Search for the cell housing the specified text and yield its [X, Y] center coordinate. 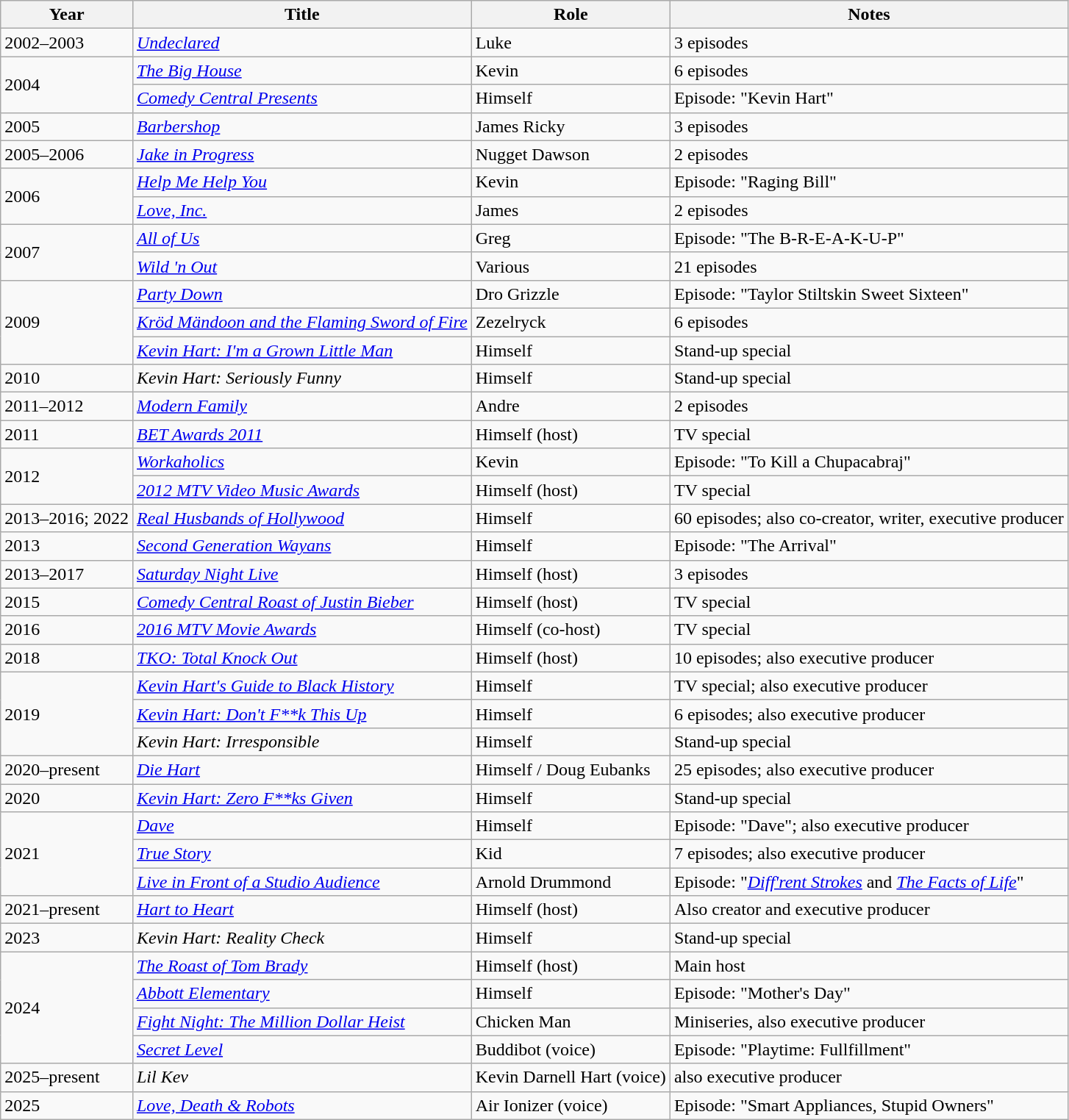
All of Us [301, 238]
Kevin Hart: I'm a Grown Little Man [301, 351]
2021 [67, 854]
Nugget Dawson [571, 154]
Episode: "Kevin Hart" [869, 98]
Lil Kev [301, 1077]
Himself (co-host) [571, 630]
Zezelryck [571, 322]
Kevin Hart: Don't F**k This Up [301, 714]
Live in Front of a Studio Audience [301, 882]
2012 MTV Video Music Awards [301, 490]
2005 [67, 126]
Die Hart [301, 769]
Dave [301, 826]
The Roast of Tom Brady [301, 966]
Fight Night: The Million Dollar Heist [301, 1022]
Various [571, 266]
2016 MTV Movie Awards [301, 630]
2010 [67, 378]
TV special; also executive producer [869, 686]
Arnold Drummond [571, 882]
Episode: "Mother's Day" [869, 994]
Kevin Hart: Seriously Funny [301, 378]
Kevin Darnell Hart (voice) [571, 1077]
Episode: "To Kill a Chupacabraj" [869, 462]
2016 [67, 630]
Workaholics [301, 462]
Year [67, 15]
also executive producer [869, 1077]
Wild 'n Out [301, 266]
Kevin Hart: Irresponsible [301, 742]
Greg [571, 238]
Comedy Central Roast of Justin Bieber [301, 602]
2020 [67, 797]
2005–2006 [67, 154]
7 episodes; also executive producer [869, 854]
TKO: Total Knock Out [301, 658]
Kröd Mändoon and the Flaming Sword of Fire [301, 322]
Episode: "The B-R-E-A-K-U-P" [869, 238]
Kid [571, 854]
True Story [301, 854]
2006 [67, 196]
Secret Level [301, 1049]
2019 [67, 714]
Hart to Heart [301, 910]
2011–2012 [67, 406]
2007 [67, 252]
Andre [571, 406]
25 episodes; also executive producer [869, 769]
2013 [67, 546]
Kevin Hart: Zero F**ks Given [301, 797]
Main host [869, 966]
Episode: "Diff'rent Strokes and The Facts of Life" [869, 882]
Party Down [301, 294]
2004 [67, 85]
Help Me Help You [301, 182]
Barbershop [301, 126]
Chicken Man [571, 1022]
2021–present [67, 910]
Saturday Night Live [301, 574]
Notes [869, 15]
Kevin Hart's Guide to Black History [301, 686]
The Big House [301, 71]
2018 [67, 658]
2013–2017 [67, 574]
2015 [67, 602]
2011 [67, 434]
Love, Death & Robots [301, 1105]
2025–present [67, 1077]
2009 [67, 322]
2025 [67, 1105]
60 episodes; also co-creator, writer, executive producer [869, 518]
Himself / Doug Eubanks [571, 769]
James Ricky [571, 126]
Role [571, 15]
2012 [67, 476]
2024 [67, 1008]
Luke [571, 43]
Love, Inc. [301, 210]
Abbott Elementary [301, 994]
Episode: "Dave"; also executive producer [869, 826]
Miniseries, also executive producer [869, 1022]
2020–present [67, 769]
Episode: "Taylor Stiltskin Sweet Sixteen" [869, 294]
Undeclared [301, 43]
Jake in Progress [301, 154]
Kevin Hart: Reality Check [301, 938]
Also creator and executive producer [869, 910]
James [571, 210]
21 episodes [869, 266]
Episode: "Smart Appliances, Stupid Owners" [869, 1105]
6 episodes; also executive producer [869, 714]
2002–2003 [67, 43]
Modern Family [301, 406]
2023 [67, 938]
Title [301, 15]
Real Husbands of Hollywood [301, 518]
Air Ionizer (voice) [571, 1105]
Episode: "Playtime: Fullfillment" [869, 1049]
Second Generation Wayans [301, 546]
Dro Grizzle [571, 294]
10 episodes; also executive producer [869, 658]
Episode: "The Arrival" [869, 546]
Buddibot (voice) [571, 1049]
BET Awards 2011 [301, 434]
Episode: "Raging Bill" [869, 182]
2013–2016; 2022 [67, 518]
Comedy Central Presents [301, 98]
